Extract the [x, y] coordinate from the center of the cell holding the provided text.  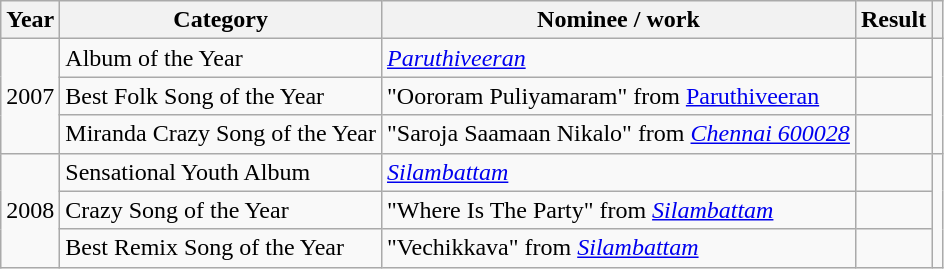
Nominee / work [618, 20]
Category [221, 20]
2008 [30, 210]
"Oororam Puliyamaram" from Paruthiveeran [618, 96]
Paruthiveeran [618, 58]
Miranda Crazy Song of the Year [221, 134]
2007 [30, 96]
"Where Is The Party" from Silambattam [618, 210]
Crazy Song of the Year [221, 210]
Result [893, 20]
"Vechikkava" from Silambattam [618, 248]
Best Remix Song of the Year [221, 248]
Sensational Youth Album [221, 172]
"Saroja Saamaan Nikalo" from Chennai 600028 [618, 134]
Silambattam [618, 172]
Year [30, 20]
Album of the Year [221, 58]
Best Folk Song of the Year [221, 96]
